Scan for the cell matching the given text and deliver its (X, Y) coordinate at center. 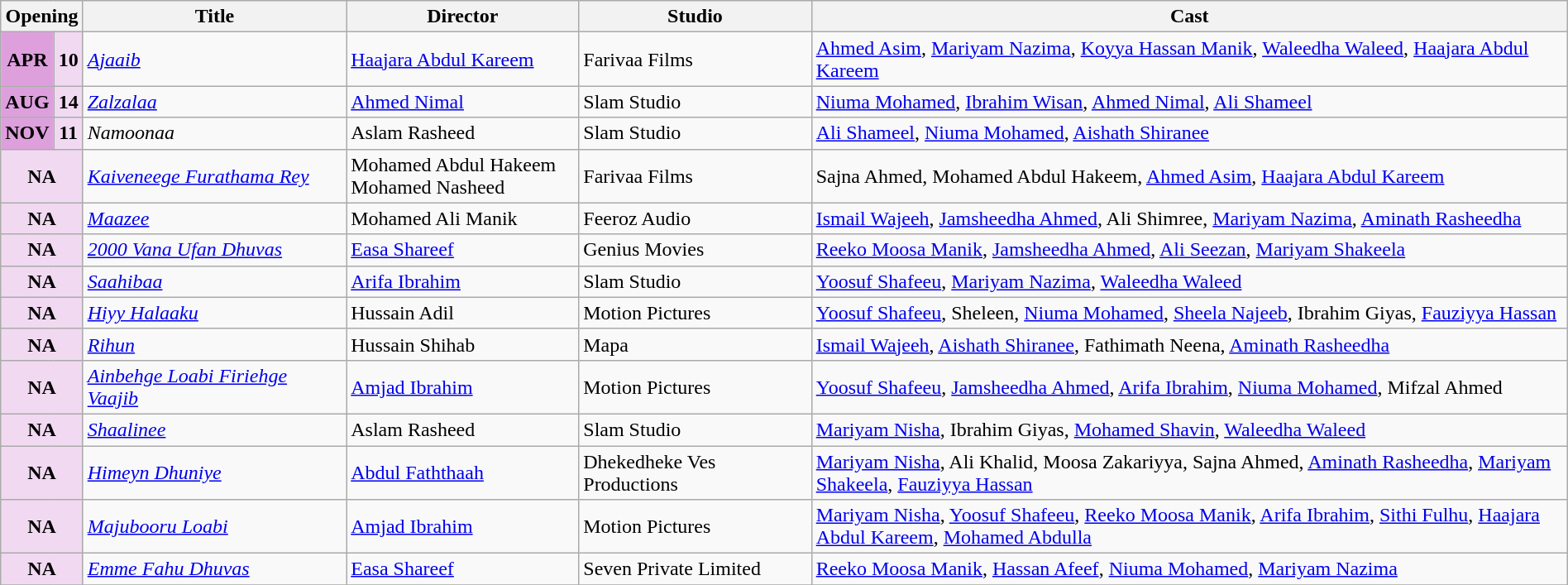
Title (215, 17)
Mohamed Abdul HakeemMohamed Nasheed (463, 175)
Maazee (215, 218)
Yoosuf Shafeeu, Jamsheedha Ahmed, Arifa Ibrahim, Niuma Mohamed, Mifzal Ahmed (1189, 387)
Zalzalaa (215, 102)
Ahmed Nimal (463, 102)
Opening (41, 17)
APR (27, 60)
Cast (1189, 17)
AUG (27, 102)
Ali Shameel, Niuma Mohamed, Aishath Shiranee (1189, 133)
Studio (695, 17)
Director (463, 17)
Ahmed Asim, Mariyam Nazima, Koyya Hassan Manik, Waleedha Waleed, Haajara Abdul Kareem (1189, 60)
Yoosuf Shafeeu, Sheleen, Niuma Mohamed, Sheela Najeeb, Ibrahim Giyas, Fauziyya Hassan (1189, 313)
Mariyam Nisha, Ibrahim Giyas, Mohamed Shavin, Waleedha Waleed (1189, 429)
Kaiveneege Furathama Rey (215, 175)
2000 Vana Ufan Dhuvas (215, 250)
Ainbehge Loabi Firiehge Vaajib (215, 387)
Mapa (695, 344)
Haajara Abdul Kareem (463, 60)
Abdul Faththaah (463, 472)
Dhekedheke Ves Productions (695, 472)
Mariyam Nisha, Ali Khalid, Moosa Zakariyya, Sajna Ahmed, Aminath Rasheedha, Mariyam Shakeela, Fauziyya Hassan (1189, 472)
Namoonaa (215, 133)
Reeko Moosa Manik, Jamsheedha Ahmed, Ali Seezan, Mariyam Shakeela (1189, 250)
Yoosuf Shafeeu, Mariyam Nazima, Waleedha Waleed (1189, 281)
NOV (27, 133)
Genius Movies (695, 250)
Reeko Moosa Manik, Hassan Afeef, Niuma Mohamed, Mariyam Nazima (1189, 569)
11 (68, 133)
14 (68, 102)
Shaalinee (215, 429)
Mohamed Ali Manik (463, 218)
Emme Fahu Dhuvas (215, 569)
Feeroz Audio (695, 218)
Hussain Shihab (463, 344)
Seven Private Limited (695, 569)
Niuma Mohamed, Ibrahim Wisan, Ahmed Nimal, Ali Shameel (1189, 102)
Hussain Adil (463, 313)
Ajaaib (215, 60)
10 (68, 60)
Himeyn Dhuniye (215, 472)
Hiyy Halaaku (215, 313)
Majubooru Loabi (215, 526)
Ismail Wajeeh, Jamsheedha Ahmed, Ali Shimree, Mariyam Nazima, Aminath Rasheedha (1189, 218)
Saahibaa (215, 281)
Sajna Ahmed, Mohamed Abdul Hakeem, Ahmed Asim, Haajara Abdul Kareem (1189, 175)
Rihun (215, 344)
Ismail Wajeeh, Aishath Shiranee, Fathimath Neena, Aminath Rasheedha (1189, 344)
Mariyam Nisha, Yoosuf Shafeeu, Reeko Moosa Manik, Arifa Ibrahim, Sithi Fulhu, Haajara Abdul Kareem, Mohamed Abdulla (1189, 526)
Arifa Ibrahim (463, 281)
